Return (x, y) of the center of cell containing provided text 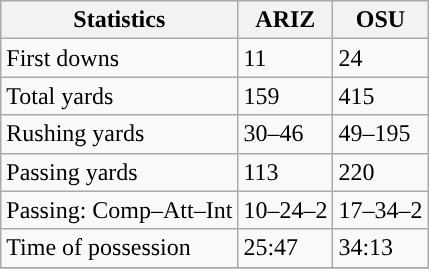
24 (380, 58)
11 (286, 58)
113 (286, 172)
159 (286, 96)
220 (380, 172)
Total yards (120, 96)
First downs (120, 58)
25:47 (286, 248)
17–34–2 (380, 210)
Rushing yards (120, 134)
Statistics (120, 20)
ARIZ (286, 20)
34:13 (380, 248)
Passing: Comp–Att–Int (120, 210)
49–195 (380, 134)
415 (380, 96)
OSU (380, 20)
30–46 (286, 134)
10–24–2 (286, 210)
Time of possession (120, 248)
Passing yards (120, 172)
